Find where the given text appears and provide that cell's center as (X, Y) coordinate. 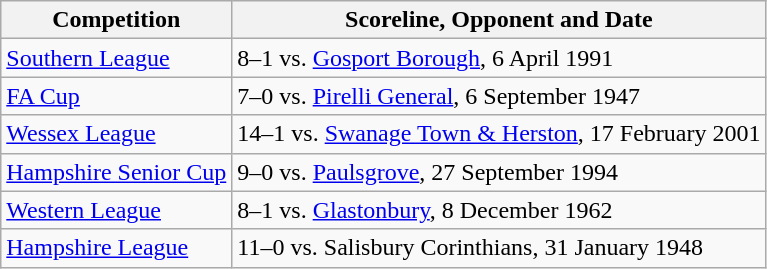
8–1 vs. Glastonbury, 8 December 1962 (499, 210)
FA Cup (116, 96)
Hampshire Senior Cup (116, 172)
Wessex League (116, 134)
14–1 vs. Swanage Town & Herston, 17 February 2001 (499, 134)
Scoreline, Opponent and Date (499, 20)
Competition (116, 20)
7–0 vs. Pirelli General, 6 September 1947 (499, 96)
8–1 vs. Gosport Borough, 6 April 1991 (499, 58)
9–0 vs. Paulsgrove, 27 September 1994 (499, 172)
Western League (116, 210)
Southern League (116, 58)
Hampshire League (116, 248)
11–0 vs. Salisbury Corinthians, 31 January 1948 (499, 248)
